Scan for the cell matching the given text and deliver its [x, y] coordinate at center. 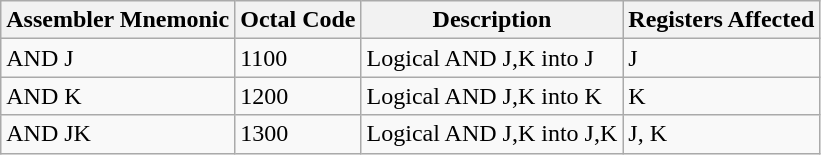
Registers Affected [722, 20]
AND K [118, 96]
K [722, 96]
1300 [298, 134]
Logical AND J,K into J [492, 58]
J [722, 58]
Logical AND J,K into K [492, 96]
1200 [298, 96]
Description [492, 20]
AND J [118, 58]
Assembler Mnemonic [118, 20]
AND JK [118, 134]
J, K [722, 134]
Octal Code [298, 20]
1100 [298, 58]
Logical AND J,K into J,K [492, 134]
